Determine the (x, y) coordinate at the center of the cell enclosing the given text.  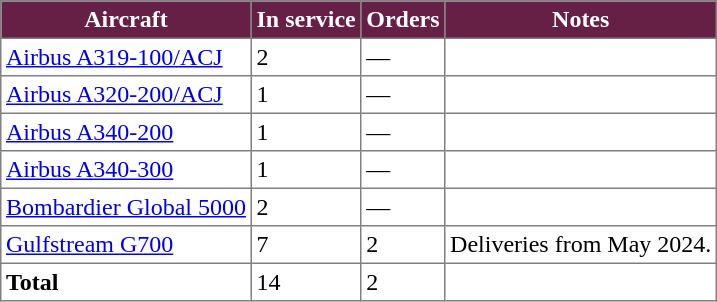
14 (306, 282)
Aircraft (126, 20)
Airbus A320-200/ACJ (126, 95)
Airbus A340-300 (126, 170)
Airbus A319-100/ACJ (126, 57)
Bombardier Global 5000 (126, 207)
Deliveries from May 2024. (581, 245)
Gulfstream G700 (126, 245)
Orders (403, 20)
Notes (581, 20)
Airbus A340-200 (126, 132)
Total (126, 282)
In service (306, 20)
7 (306, 245)
